Return the [X, Y] coordinate for the center point of the cell that contains the specified text.  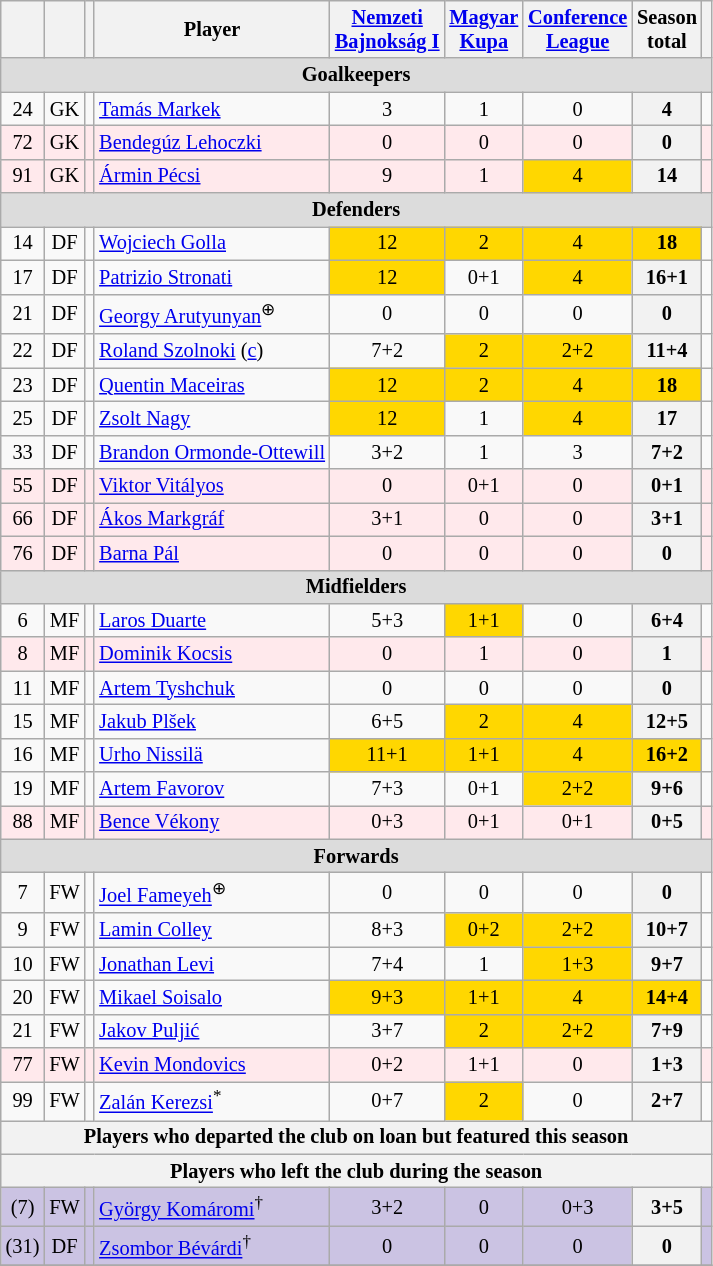
Jonathan Levi [212, 964]
Mikael Soisalo [212, 997]
Dominik Kocsis [212, 654]
9+6 [667, 789]
8 [23, 654]
Seasontotal [667, 29]
10 [23, 964]
Laros Duarte [212, 620]
15 [23, 721]
MagyarKupa [484, 29]
Georgy Arutyunyan⊕ [212, 314]
Joel Fameyeh⊕ [212, 893]
Zsombor Bévárdi† [212, 1246]
19 [23, 789]
Wojciech Golla [212, 243]
14+4 [667, 997]
Kevin Mondovics [212, 1065]
0+7 [387, 1100]
Bence Vékony [212, 822]
77 [23, 1065]
Forwards [356, 856]
Players who departed the club on loan but featured this season [356, 1137]
0+5 [667, 822]
76 [23, 553]
10+7 [667, 930]
2+7 [667, 1100]
Player [212, 29]
91 [23, 176]
3+5 [667, 1208]
(31) [23, 1246]
11+4 [667, 351]
20 [23, 997]
8+3 [387, 930]
7 [23, 893]
Jakub Plšek [212, 721]
Brandon Ormonde-Ottewill [212, 452]
Barna Pál [212, 553]
22 [23, 351]
11+1 [387, 755]
16+1 [667, 277]
11 [23, 688]
Jakov Puljić [212, 1031]
33 [23, 452]
9+7 [667, 964]
7+9 [667, 1031]
Ákos Markgráf [212, 519]
Lamin Colley [212, 930]
55 [23, 486]
Viktor Vitályos [212, 486]
Artem Tyshchuk [212, 688]
(7) [23, 1208]
Artem Favorov [212, 789]
23 [23, 385]
5+3 [387, 620]
Patrizio Stronati [212, 277]
ConferenceLeague [578, 29]
NemzetiBajnokság I [387, 29]
7+4 [387, 964]
6+4 [667, 620]
Bendegúz Lehoczki [212, 142]
9+3 [387, 997]
88 [23, 822]
Zalán Kerezsi* [212, 1100]
99 [23, 1100]
Goalkeepers [356, 75]
6+5 [387, 721]
16 [23, 755]
72 [23, 142]
Midfielders [356, 587]
66 [23, 519]
25 [23, 418]
Players who left the club during the season [356, 1171]
24 [23, 109]
16+2 [667, 755]
Urho Nissilä [212, 755]
Quentin Maceiras [212, 385]
Tamás Markek [212, 109]
Ármin Pécsi [212, 176]
7+3 [387, 789]
György Komáromi† [212, 1208]
3+7 [387, 1031]
Zsolt Nagy [212, 418]
Roland Szolnoki (c) [212, 351]
6 [23, 620]
12+5 [667, 721]
Defenders [356, 210]
